Search for the cell housing the specified text and yield its [x, y] center coordinate. 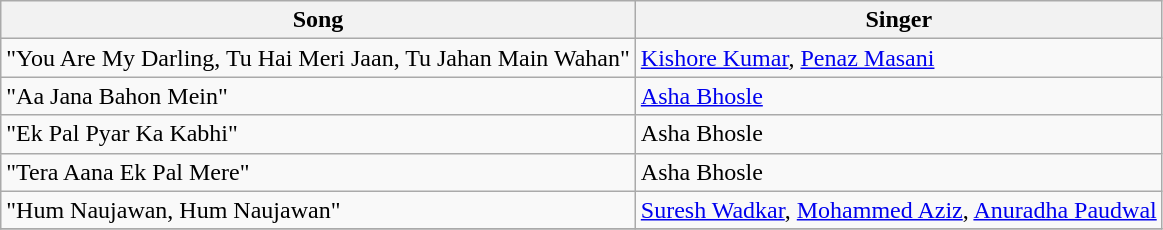
Song [318, 20]
"Hum Naujawan, Hum Naujawan" [318, 210]
Suresh Wadkar, Mohammed Aziz, Anuradha Paudwal [898, 210]
Singer [898, 20]
"Aa Jana Bahon Mein" [318, 96]
"Tera Aana Ek Pal Mere" [318, 172]
"You Are My Darling, Tu Hai Meri Jaan, Tu Jahan Main Wahan" [318, 58]
"Ek Pal Pyar Ka Kabhi" [318, 134]
Kishore Kumar, Penaz Masani [898, 58]
